From the cell containing the given text, extract its center point as [X, Y] coordinate. 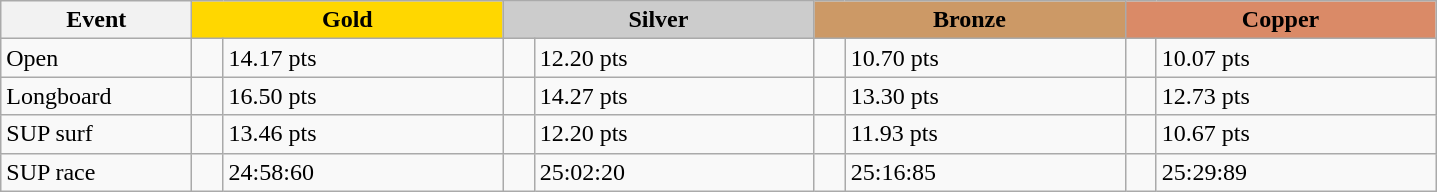
12.73 pts [1296, 96]
Event [96, 20]
14.27 pts [674, 96]
24:58:60 [363, 172]
13.30 pts [985, 96]
10.67 pts [1296, 134]
25:02:20 [674, 172]
25:29:89 [1296, 172]
13.46 pts [363, 134]
10.07 pts [1296, 58]
Gold [348, 20]
10.70 pts [985, 58]
Silver [658, 20]
Open [96, 58]
14.17 pts [363, 58]
25:16:85 [985, 172]
Longboard [96, 96]
SUP race [96, 172]
16.50 pts [363, 96]
11.93 pts [985, 134]
Bronze [970, 20]
SUP surf [96, 134]
Copper [1280, 20]
